Extract the [X, Y] coordinate from the center of the cell holding the provided text.  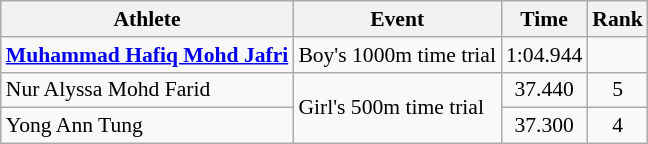
Boy's 1000m time trial [397, 55]
5 [618, 90]
1:04.944 [544, 55]
Yong Ann Tung [148, 126]
4 [618, 126]
Girl's 500m time trial [397, 108]
Nur Alyssa Mohd Farid [148, 90]
37.440 [544, 90]
Muhammad Hafiq Mohd Jafri [148, 55]
37.300 [544, 126]
Event [397, 19]
Athlete [148, 19]
Rank [618, 19]
Time [544, 19]
